Pinpoint the cell where the given text exists, returning its [x, y] midpoint coordinate. 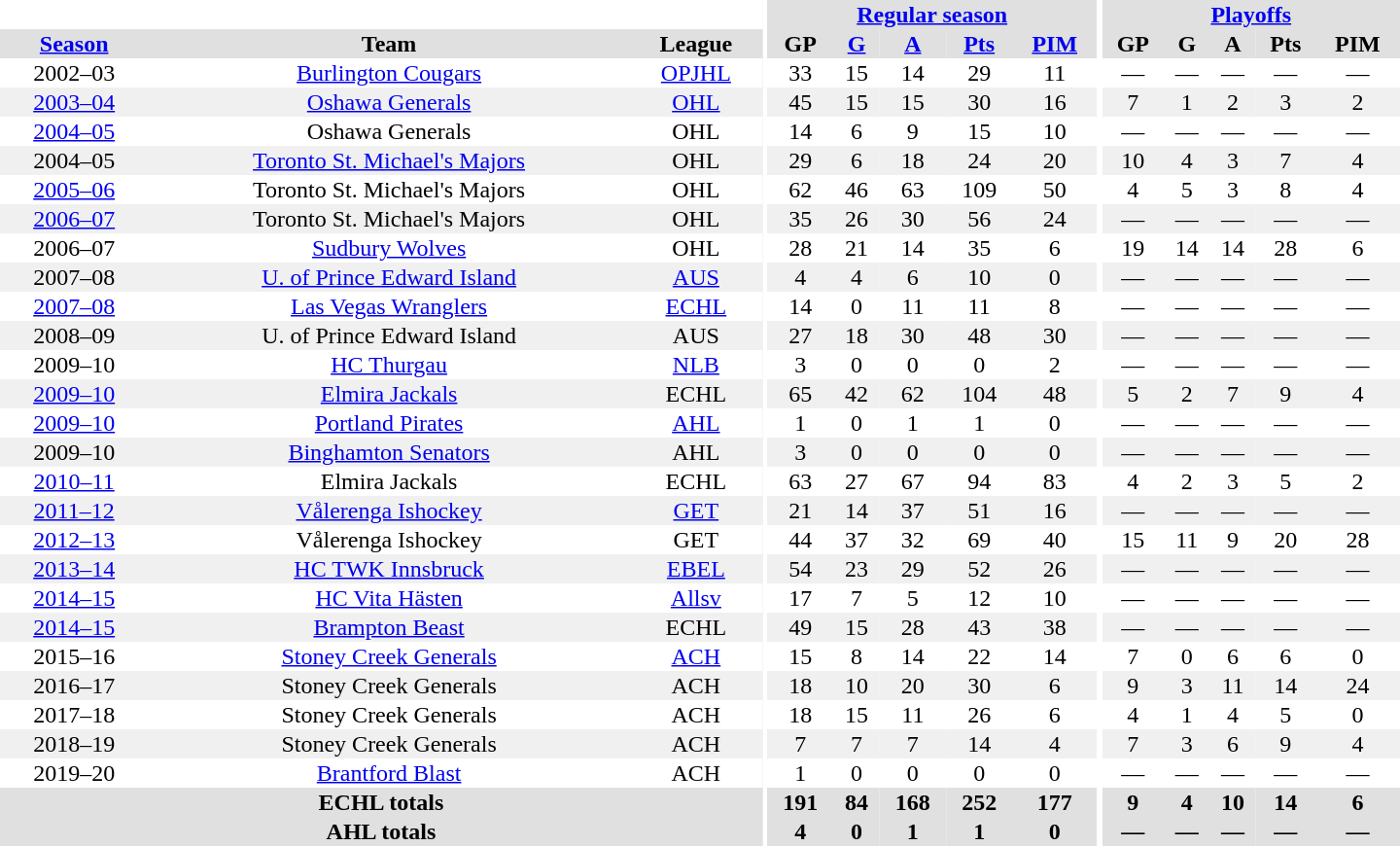
Team [389, 44]
38 [1054, 627]
42 [856, 394]
56 [979, 219]
33 [800, 73]
2018–19 [74, 744]
2003–04 [74, 102]
Portland Pirates [389, 423]
32 [913, 540]
67 [913, 481]
2012–13 [74, 540]
Las Vegas Wranglers [389, 306]
HC TWK Innsbruck [389, 569]
104 [979, 394]
23 [856, 569]
Playoffs [1250, 15]
2005–06 [74, 190]
177 [1054, 802]
51 [979, 511]
50 [1054, 190]
EBEL [696, 569]
Binghamton Senators [389, 452]
2016–17 [74, 686]
AHL totals [381, 831]
83 [1054, 481]
19 [1133, 248]
40 [1054, 540]
22 [979, 656]
HC Thurgau [389, 365]
44 [800, 540]
OPJHL [696, 73]
NLB [696, 365]
ECHL totals [381, 802]
Brantford Blast [389, 773]
109 [979, 190]
45 [800, 102]
Burlington Cougars [389, 73]
49 [800, 627]
HC Vita Hästen [389, 598]
2002–03 [74, 73]
52 [979, 569]
12 [979, 598]
65 [800, 394]
17 [800, 598]
2013–14 [74, 569]
League [696, 44]
Allsv [696, 598]
252 [979, 802]
Season [74, 44]
2019–20 [74, 773]
2008–09 [74, 335]
191 [800, 802]
Sudbury Wolves [389, 248]
46 [856, 190]
168 [913, 802]
2017–18 [74, 715]
43 [979, 627]
94 [979, 481]
2015–16 [74, 656]
2010–11 [74, 481]
84 [856, 802]
69 [979, 540]
54 [800, 569]
Regular season [931, 15]
2011–12 [74, 511]
Brampton Beast [389, 627]
